Scan for the cell matching the given text and deliver its [X, Y] coordinate at center. 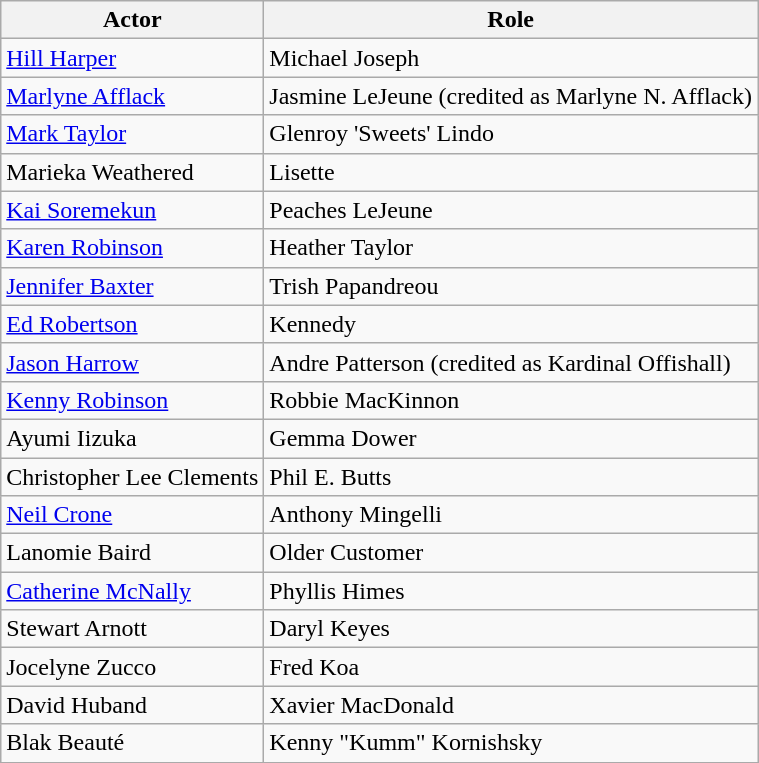
Daryl Keyes [511, 629]
Hill Harper [132, 58]
Christopher Lee Clements [132, 477]
Karen Robinson [132, 248]
Kenny Robinson [132, 400]
Marieka Weathered [132, 172]
Mark Taylor [132, 134]
Fred Koa [511, 667]
Gemma Dower [511, 438]
Michael Joseph [511, 58]
Catherine McNally [132, 591]
Kennedy [511, 324]
Older Customer [511, 553]
Xavier MacDonald [511, 705]
Jason Harrow [132, 362]
Lanomie Baird [132, 553]
Actor [132, 20]
Ayumi Iizuka [132, 438]
Phil E. Butts [511, 477]
Stewart Arnott [132, 629]
Kai Soremekun [132, 210]
Neil Crone [132, 515]
Jasmine LeJeune (credited as Marlyne N. Afflack) [511, 96]
Glenroy 'Sweets' Lindo [511, 134]
Marlyne Afflack [132, 96]
Blak Beauté [132, 743]
Andre Patterson (credited as Kardinal Offishall) [511, 362]
Jocelyne Zucco [132, 667]
Robbie MacKinnon [511, 400]
Phyllis Himes [511, 591]
Trish Papandreou [511, 286]
Jennifer Baxter [132, 286]
Anthony Mingelli [511, 515]
Lisette [511, 172]
Kenny "Kumm" Kornishsky [511, 743]
Ed Robertson [132, 324]
Peaches LeJeune [511, 210]
David Huband [132, 705]
Role [511, 20]
Heather Taylor [511, 248]
